Extract the (X, Y) coordinate from the center of the cell holding the provided text.  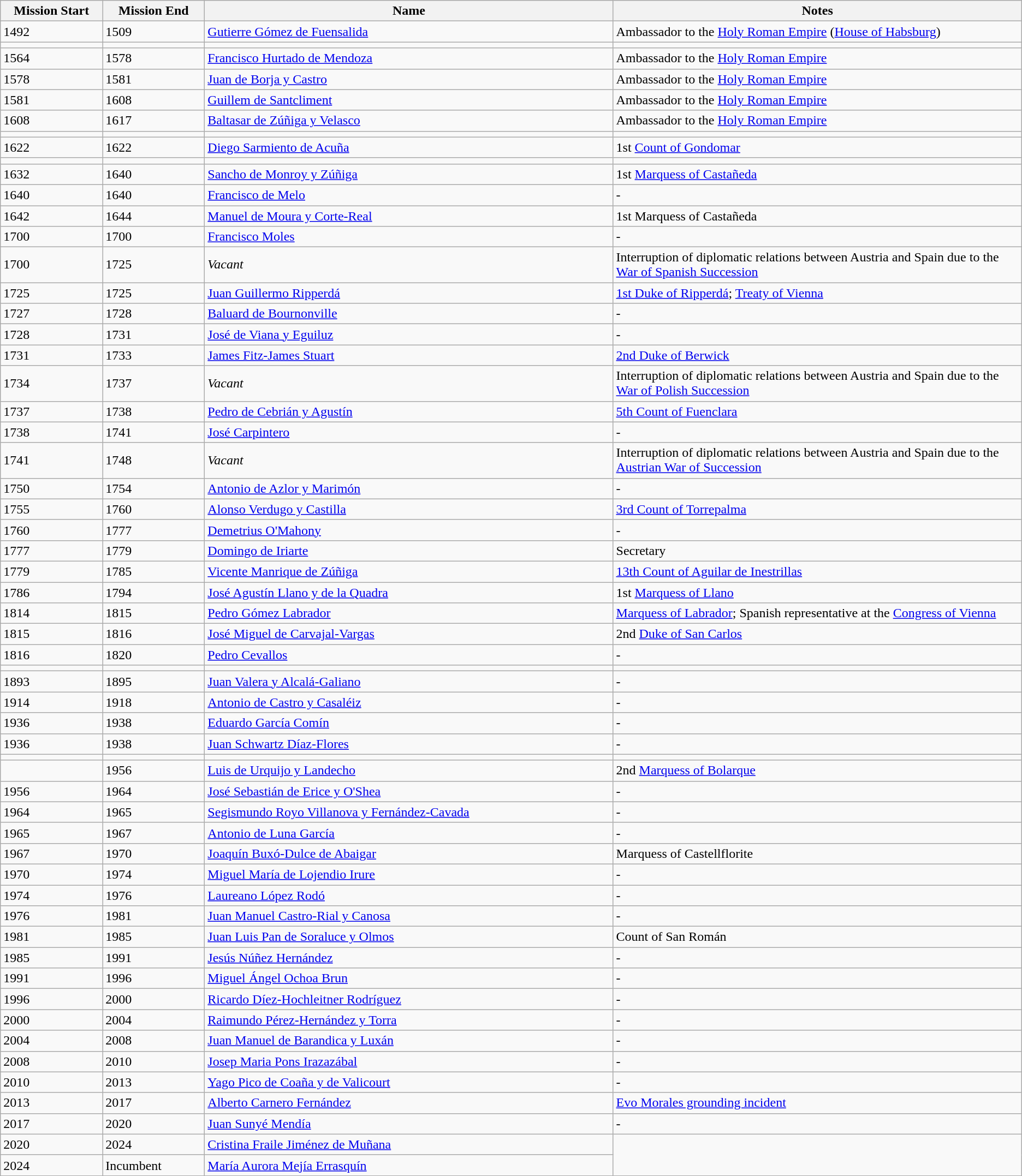
Francisco Moles (409, 237)
Joaquín Buxó-Dulce de Abaigar (409, 853)
Vicente Manrique de Zúñiga (409, 571)
José de Viana y Eguiluz (409, 335)
1564 (51, 58)
Miguel María de Lojendio Irure (409, 874)
Juan Luis Pan de Soraluce y Olmos (409, 937)
Notes (817, 11)
Pedro Cevallos (409, 655)
1644 (154, 216)
Juan Guillermo Ripperdá (409, 293)
Segismundo Royo Villanova y Fernández-Cavada (409, 812)
1748 (154, 461)
1642 (51, 216)
Antonio de Luna García (409, 833)
1727 (51, 314)
Incumbent (154, 1165)
Name (409, 11)
Diego Sarmiento de Acuña (409, 147)
María Aurora Mejía Errasquín (409, 1165)
Josep Maria Pons Irazazábal (409, 1061)
Cristina Fraile Jiménez de Muñana (409, 1144)
Luis de Urquijo y Landecho (409, 771)
1914 (51, 702)
Alberto Carnero Fernández (409, 1103)
Eduardo García Comín (409, 723)
Ambassador to the Holy Roman Empire (House of Habsburg) (817, 32)
Demetrius O'Mahony (409, 530)
Secretary (817, 551)
Juan de Borja y Castro (409, 79)
Antonio de Castro y Casaléiz (409, 702)
1617 (154, 121)
1895 (154, 682)
1750 (51, 488)
Mission End (154, 11)
José Sebastián de Erice y O'Shea (409, 791)
1814 (51, 613)
1734 (51, 383)
Marquess of Castellflorite (817, 853)
1754 (154, 488)
José Miguel de Carvajal-Vargas (409, 634)
1733 (154, 355)
Sancho de Monroy y Zúñiga (409, 174)
5th Count of Fuenclara (817, 411)
Francisco de Melo (409, 195)
1492 (51, 32)
Miguel Ángel Ochoa Brun (409, 978)
Jesús Núñez Hernández (409, 958)
Gutierre Gómez de Fuensalida (409, 32)
1785 (154, 571)
Mission Start (51, 11)
1786 (51, 592)
1755 (51, 509)
Manuel de Moura y Corte-Real (409, 216)
Juan Valera y Alcalá-Galiano (409, 682)
1820 (154, 655)
1st Marquess of Llano (817, 592)
Juan Manuel Castro-Rial y Canosa (409, 916)
Count of San Román (817, 937)
Ricardo Díez-Hochleitner Rodríguez (409, 999)
Pedro Gómez Labrador (409, 613)
Alonso Verdugo y Castilla (409, 509)
Interruption of diplomatic relations between Austria and Spain due to the Austrian War of Succession (817, 461)
1893 (51, 682)
13th Count of Aguilar de Inestrillas (817, 571)
Juan Schwartz Díaz-Flores (409, 744)
1st Count of Gondomar (817, 147)
Interruption of diplomatic relations between Austria and Spain due to the War of Polish Succession (817, 383)
Baluard de Bournonville (409, 314)
Juan Manuel de Barandica y Luxán (409, 1041)
3rd Count of Torrepalma (817, 509)
Marquess of Labrador; Spanish representative at the Congress of Vienna (817, 613)
Yago Pico de Coaña y de Valicourt (409, 1082)
Pedro de Cebrián y Agustín (409, 411)
Interruption of diplomatic relations between Austria and Spain due to the War of Spanish Succession (817, 265)
Baltasar de Zúñiga y Velasco (409, 121)
José Agustín Llano y de la Quadra (409, 592)
1632 (51, 174)
José Carpintero (409, 432)
James Fitz-James Stuart (409, 355)
Guillem de Santcliment (409, 100)
Laureano López Rodó (409, 896)
Evo Morales grounding incident (817, 1103)
1794 (154, 592)
2nd Marquess of Bolarque (817, 771)
Francisco Hurtado de Mendoza (409, 58)
Domingo de Iriarte (409, 551)
2nd Duke of San Carlos (817, 634)
1509 (154, 32)
2nd Duke of Berwick (817, 355)
Raimundo Pérez-Hernández y Torra (409, 1020)
1918 (154, 702)
Antonio de Azlor y Marimón (409, 488)
1st Duke of Ripperdá; Treaty of Vienna (817, 293)
Juan Sunyé Mendía (409, 1124)
